Provide the [X, Y] coordinate of the cell's center where the given text is located.  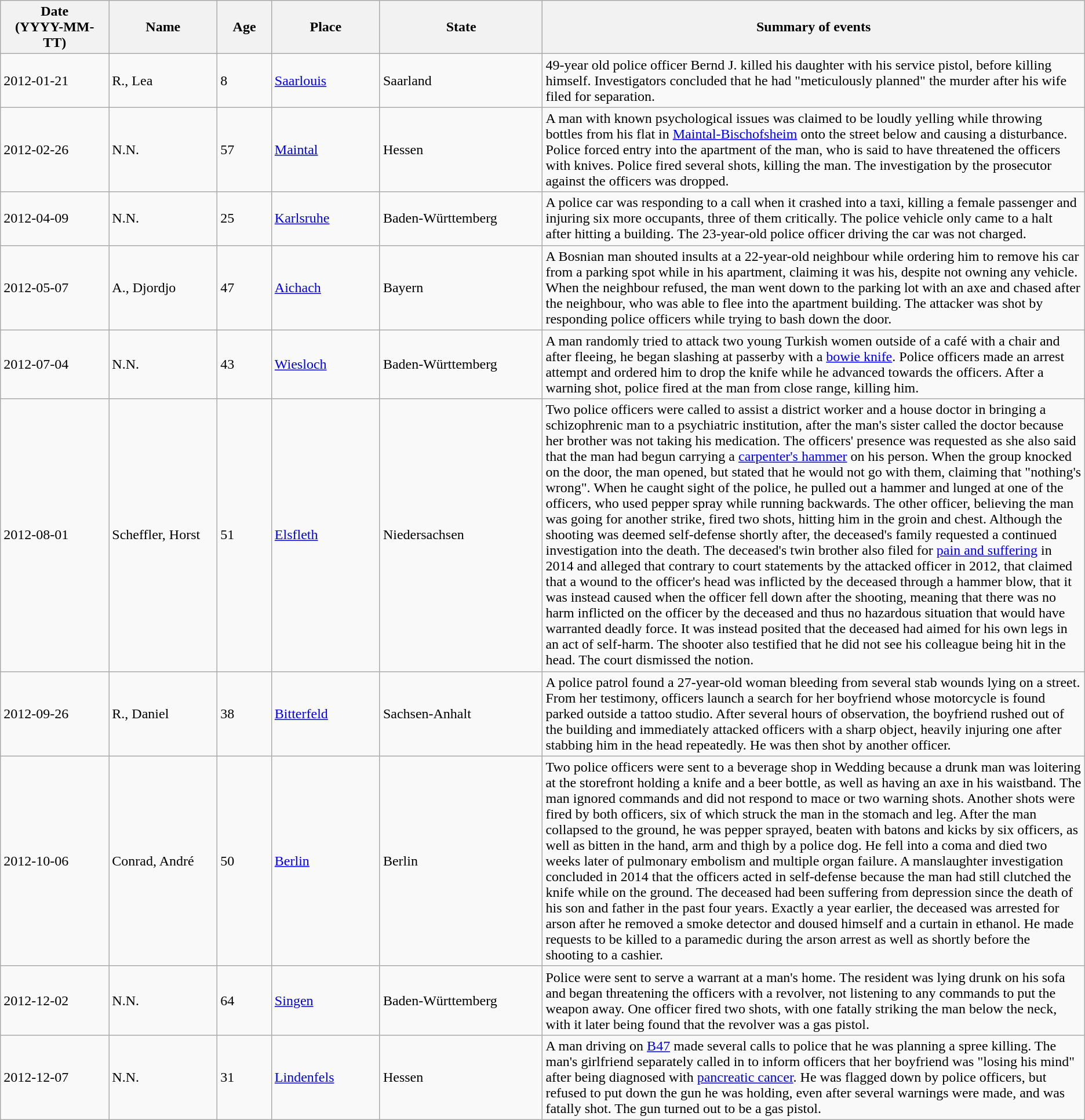
2012-08-01 [54, 535]
2012-04-09 [54, 219]
2012-09-26 [54, 714]
Singen [326, 1001]
43 [245, 364]
2012-07-04 [54, 364]
47 [245, 288]
Lindenfels [326, 1077]
2012-12-02 [54, 1001]
Date(YYYY-MM-TT) [54, 27]
31 [245, 1077]
Maintal [326, 150]
2012-01-21 [54, 81]
Bayern [461, 288]
Niedersachsen [461, 535]
Saarlouis [326, 81]
25 [245, 219]
Name [163, 27]
8 [245, 81]
State [461, 27]
51 [245, 535]
Saarland [461, 81]
Elsfleth [326, 535]
2012-05-07 [54, 288]
50 [245, 861]
Karlsruhe [326, 219]
64 [245, 1001]
38 [245, 714]
Age [245, 27]
2012-10-06 [54, 861]
Wiesloch [326, 364]
Summary of events [814, 27]
2012-12-07 [54, 1077]
Scheffler, Horst [163, 535]
Sachsen-Anhalt [461, 714]
A., Djordjo [163, 288]
Place [326, 27]
2012-02-26 [54, 150]
57 [245, 150]
Aichach [326, 288]
R., Daniel [163, 714]
R., Lea [163, 81]
Bitterfeld [326, 714]
Conrad, André [163, 861]
